Return (x, y) of the center of cell containing provided text 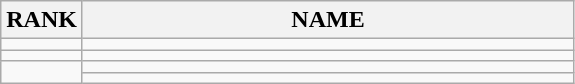
NAME (328, 20)
RANK (42, 20)
